Return the [x, y] coordinate for the center point of the cell that contains the specified text.  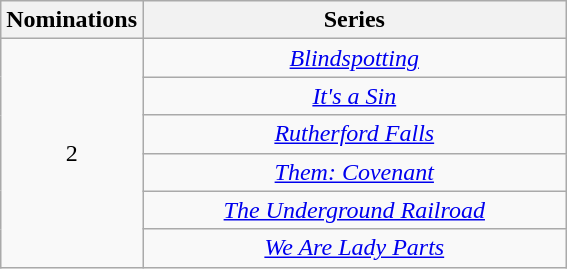
It's a Sin [354, 96]
Rutherford Falls [354, 134]
Nominations [72, 20]
Them: Covenant [354, 172]
Series [354, 20]
We Are Lady Parts [354, 248]
2 [72, 153]
The Underground Railroad [354, 210]
Blindspotting [354, 58]
